Determine the [x, y] coordinate at the center of the cell enclosing the given text.  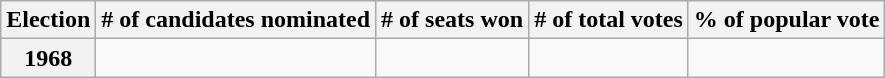
Election [48, 20]
% of popular vote [786, 20]
1968 [48, 58]
# of candidates nominated [236, 20]
# of total votes [609, 20]
# of seats won [452, 20]
